Search for the cell housing the specified text and yield its [X, Y] center coordinate. 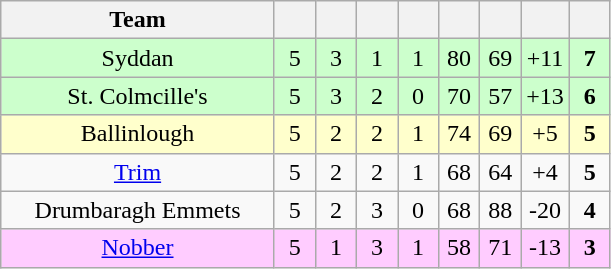
7 [590, 58]
+5 [546, 134]
St. Colmcille's [138, 96]
-13 [546, 248]
58 [460, 248]
Drumbaragh Emmets [138, 210]
+11 [546, 58]
-20 [546, 210]
71 [500, 248]
+13 [546, 96]
64 [500, 172]
Syddan [138, 58]
88 [500, 210]
80 [460, 58]
Nobber [138, 248]
Ballinlough [138, 134]
Trim [138, 172]
Team [138, 20]
+4 [546, 172]
70 [460, 96]
4 [590, 210]
6 [590, 96]
57 [500, 96]
74 [460, 134]
